Detect which cell encompasses the target text, then output its (x, y) center coordinate. 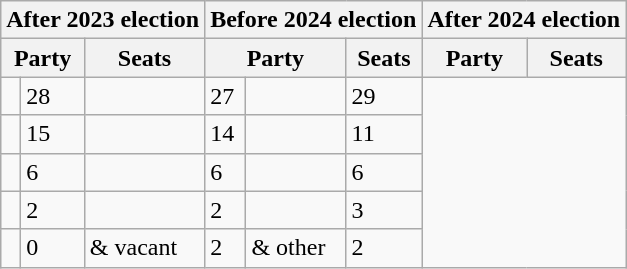
After 2023 election (103, 20)
15 (53, 134)
Before 2024 election (314, 20)
11 (384, 134)
After 2024 election (524, 20)
3 (384, 210)
& vacant (144, 248)
28 (53, 96)
14 (226, 134)
29 (384, 96)
0 (53, 248)
& other (296, 248)
27 (226, 96)
